Pinpoint the cell where the given text exists, returning its [X, Y] midpoint coordinate. 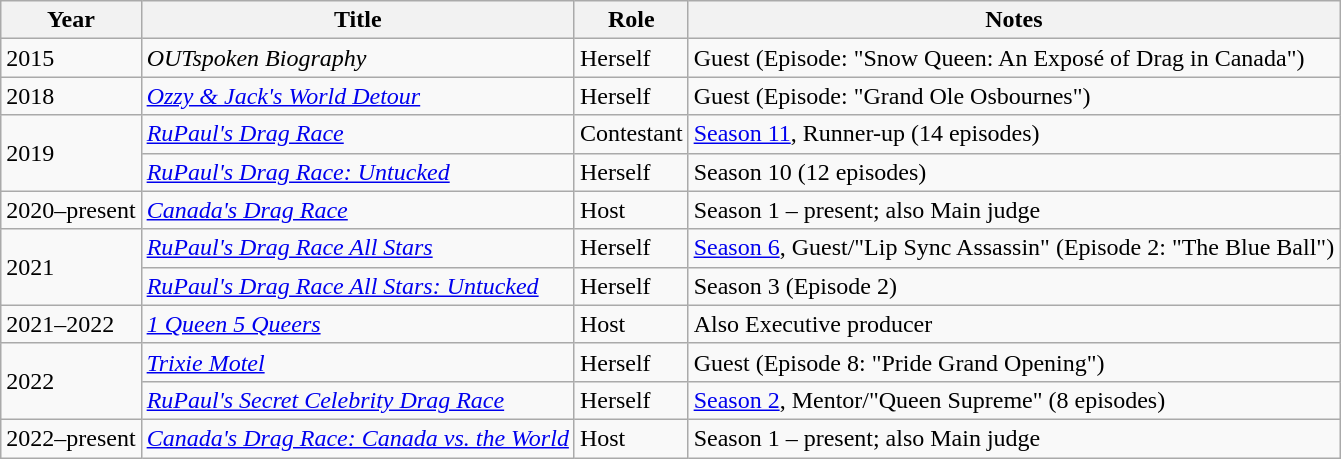
Contestant [631, 134]
OUTspoken Biography [358, 58]
Ozzy & Jack's World Detour [358, 96]
2022–present [71, 438]
Guest (Episode 8: "Pride Grand Opening") [1014, 362]
Guest (Episode: "Grand Ole Osbournes") [1014, 96]
RuPaul's Drag Race [358, 134]
Season 2, Mentor/"Queen Supreme" (8 episodes) [1014, 400]
Notes [1014, 20]
Season 10 (12 episodes) [1014, 172]
Season 11, Runner-up (14 episodes) [1014, 134]
Season 3 (Episode 2) [1014, 286]
Role [631, 20]
1 Queen 5 Queers [358, 324]
Guest (Episode: "Snow Queen: An Exposé of Drag in Canada") [1014, 58]
2019 [71, 153]
2021 [71, 267]
2021–2022 [71, 324]
Title [358, 20]
2015 [71, 58]
RuPaul's Secret Celebrity Drag Race [358, 400]
2018 [71, 96]
Also Executive producer [1014, 324]
Trixie Motel [358, 362]
Canada's Drag Race: Canada vs. the World [358, 438]
RuPaul's Drag Race All Stars: Untucked [358, 286]
RuPaul's Drag Race All Stars [358, 248]
Season 6, Guest/"Lip Sync Assassin" (Episode 2: "The Blue Ball") [1014, 248]
2022 [71, 381]
RuPaul's Drag Race: Untucked [358, 172]
2020–present [71, 210]
Year [71, 20]
Canada's Drag Race [358, 210]
